Pinpoint the cell where the given text exists, returning its (X, Y) midpoint coordinate. 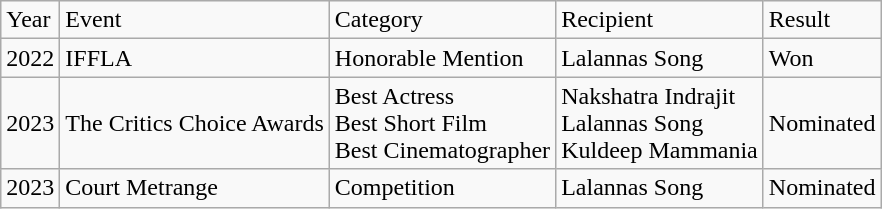
Nakshatra IndrajitLalannas SongKuldeep Mammania (660, 123)
IFFLA (194, 58)
Competition (442, 188)
Year (30, 20)
Result (822, 20)
Event (194, 20)
Category (442, 20)
Honorable Mention (442, 58)
Court Metrange (194, 188)
Won (822, 58)
The Critics Choice Awards (194, 123)
Best ActressBest Short FilmBest Cinematographer (442, 123)
Recipient (660, 20)
2022 (30, 58)
